For the text-containing cell, return its midpoint in (X, Y) coordinate format. 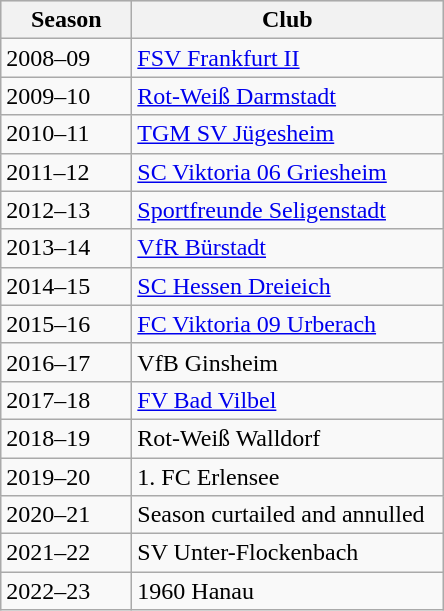
2011–12 (66, 172)
2013–14 (66, 248)
SC Hessen Dreieich (288, 286)
FC Viktoria 09 Urberach (288, 324)
Sportfreunde Seligenstadt (288, 210)
FV Bad Vilbel (288, 400)
SV Unter-Flockenbach (288, 553)
2018–19 (66, 438)
1. FC Erlensee (288, 477)
2022–23 (66, 591)
TGM SV Jügesheim (288, 134)
SC Viktoria 06 Griesheim (288, 172)
2008–09 (66, 58)
2014–15 (66, 286)
FSV Frankfurt II (288, 58)
VfB Ginsheim (288, 362)
Club (288, 20)
2010–11 (66, 134)
1960 Hanau (288, 591)
2021–22 (66, 553)
Season curtailed and annulled (288, 515)
2019–20 (66, 477)
2020–21 (66, 515)
Rot-Weiß Darmstadt (288, 96)
2009–10 (66, 96)
Rot-Weiß Walldorf (288, 438)
2012–13 (66, 210)
Season (66, 20)
2017–18 (66, 400)
2015–16 (66, 324)
VfR Bürstadt (288, 248)
2016–17 (66, 362)
